Identify which cell holds the provided text, then report its (x, y) central coordinate. 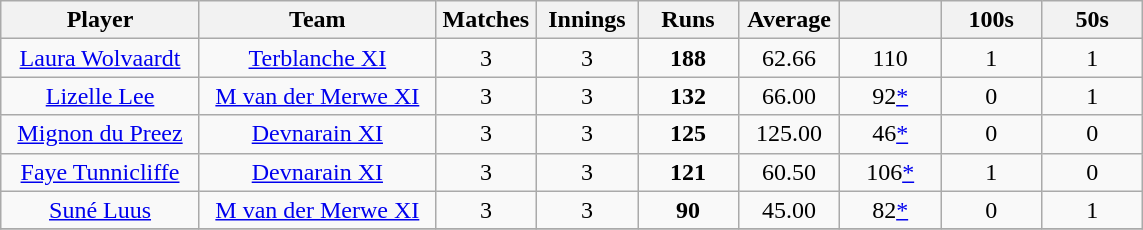
125 (688, 134)
Runs (688, 20)
82* (890, 210)
110 (890, 58)
92* (890, 96)
50s (1092, 20)
125.00 (790, 134)
45.00 (790, 210)
Matches (486, 20)
Suné Luus (100, 210)
Faye Tunnicliffe (100, 172)
62.66 (790, 58)
66.00 (790, 96)
90 (688, 210)
46* (890, 134)
Lizelle Lee (100, 96)
132 (688, 96)
Terblanche XI (317, 58)
106* (890, 172)
Laura Wolvaardt (100, 58)
121 (688, 172)
Team (317, 20)
Player (100, 20)
100s (992, 20)
60.50 (790, 172)
Innings (586, 20)
Average (790, 20)
188 (688, 58)
Mignon du Preez (100, 134)
